Output the (x, y) coordinate of the center of the cell containing the given text.  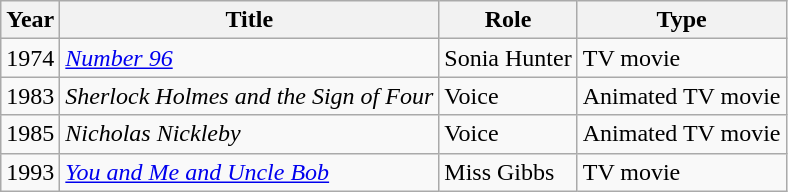
1983 (30, 96)
1993 (30, 172)
Number 96 (250, 58)
Sherlock Holmes and the Sign of Four (250, 96)
Miss Gibbs (508, 172)
1985 (30, 134)
Title (250, 20)
Type (682, 20)
Role (508, 20)
1974 (30, 58)
You and Me and Uncle Bob (250, 172)
Sonia Hunter (508, 58)
Year (30, 20)
Nicholas Nickleby (250, 134)
